Return [X, Y] of the center of cell containing provided text 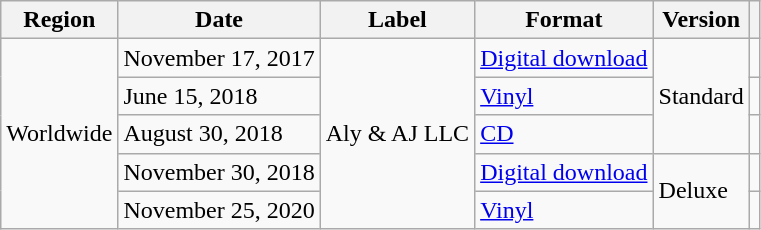
August 30, 2018 [219, 134]
Label [397, 20]
November 25, 2020 [219, 210]
Region [60, 20]
June 15, 2018 [219, 96]
Standard [701, 96]
CD [564, 134]
November 30, 2018 [219, 172]
Worldwide [60, 134]
Format [564, 20]
November 17, 2017 [219, 58]
Aly & AJ LLC [397, 134]
Date [219, 20]
Version [701, 20]
Deluxe [701, 191]
